Provide the (x, y) coordinate of the cell's center where the given text is located.  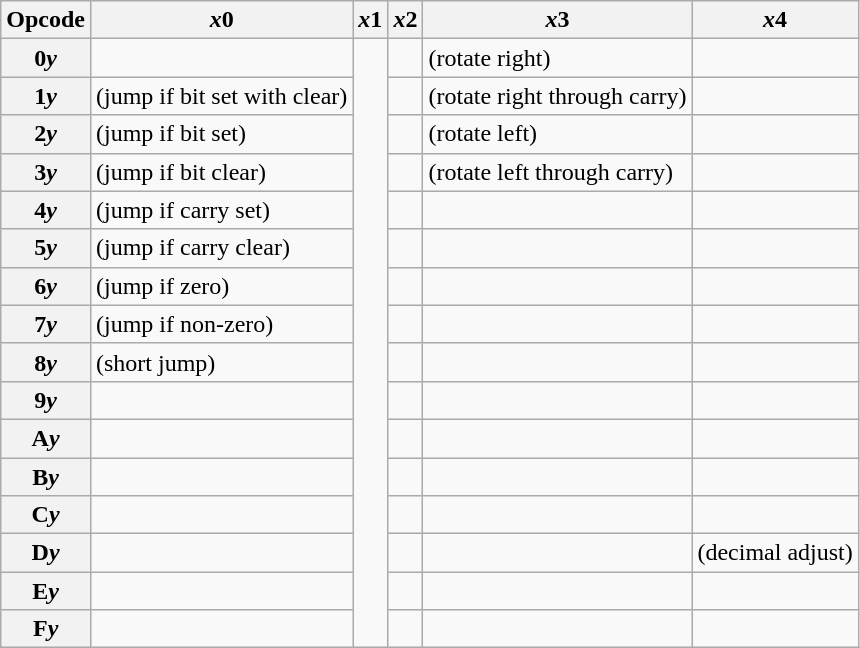
0y (46, 58)
9y (46, 400)
x2 (406, 20)
(jump if carry clear) (221, 248)
x1 (370, 20)
2y (46, 134)
Opcode (46, 20)
(jump if bit clear) (221, 172)
3y (46, 172)
Cy (46, 515)
(short jump) (221, 362)
(rotate right) (558, 58)
(jump if zero) (221, 286)
6y (46, 286)
(jump if bit set with clear) (221, 96)
By (46, 477)
4y (46, 210)
(decimal adjust) (775, 553)
x4 (775, 20)
(rotate left) (558, 134)
8y (46, 362)
1y (46, 96)
(rotate right through carry) (558, 96)
x0 (221, 20)
(jump if non-zero) (221, 324)
x3 (558, 20)
(jump if carry set) (221, 210)
Ey (46, 591)
Dy (46, 553)
Fy (46, 629)
(rotate left through carry) (558, 172)
7y (46, 324)
(jump if bit set) (221, 134)
Ay (46, 438)
5y (46, 248)
